Search for the cell housing the specified text and yield its (x, y) center coordinate. 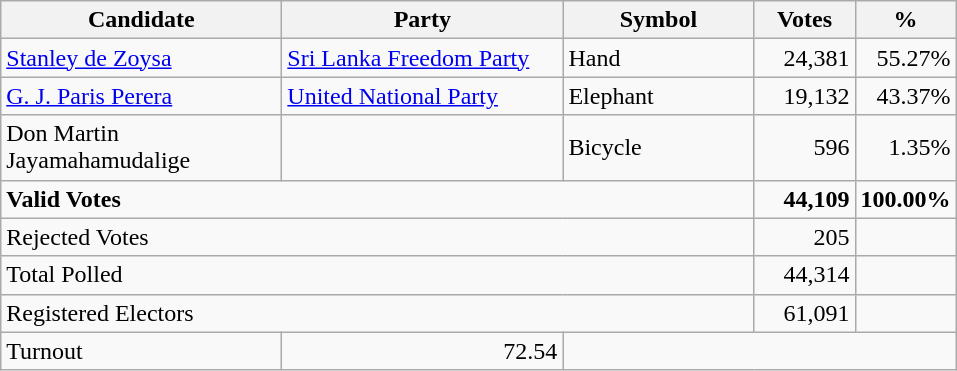
44,109 (804, 199)
Bicycle (658, 148)
596 (804, 148)
43.37% (906, 96)
72.54 (422, 351)
Sri Lanka Freedom Party (422, 58)
61,091 (804, 313)
Hand (658, 58)
19,132 (804, 96)
Turnout (142, 351)
205 (804, 237)
1.35% (906, 148)
Party (422, 20)
Valid Votes (378, 199)
Total Polled (378, 275)
Registered Electors (378, 313)
Don Martin Jayamahamudalige (142, 148)
G. J. Paris Perera (142, 96)
Stanley de Zoysa (142, 58)
Rejected Votes (378, 237)
Candidate (142, 20)
Votes (804, 20)
44,314 (804, 275)
Symbol (658, 20)
Elephant (658, 96)
% (906, 20)
100.00% (906, 199)
United National Party (422, 96)
55.27% (906, 58)
24,381 (804, 58)
